Locate the cell with the specified text and output its [x, y] center coordinate. 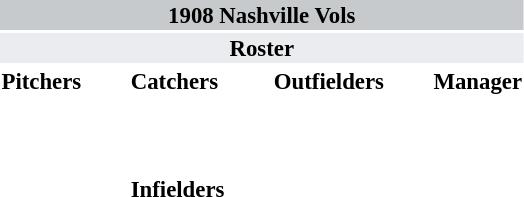
1908 Nashville Vols [262, 15]
Roster [262, 48]
